Determine the (x, y) coordinate at the center of the cell enclosing the given text.  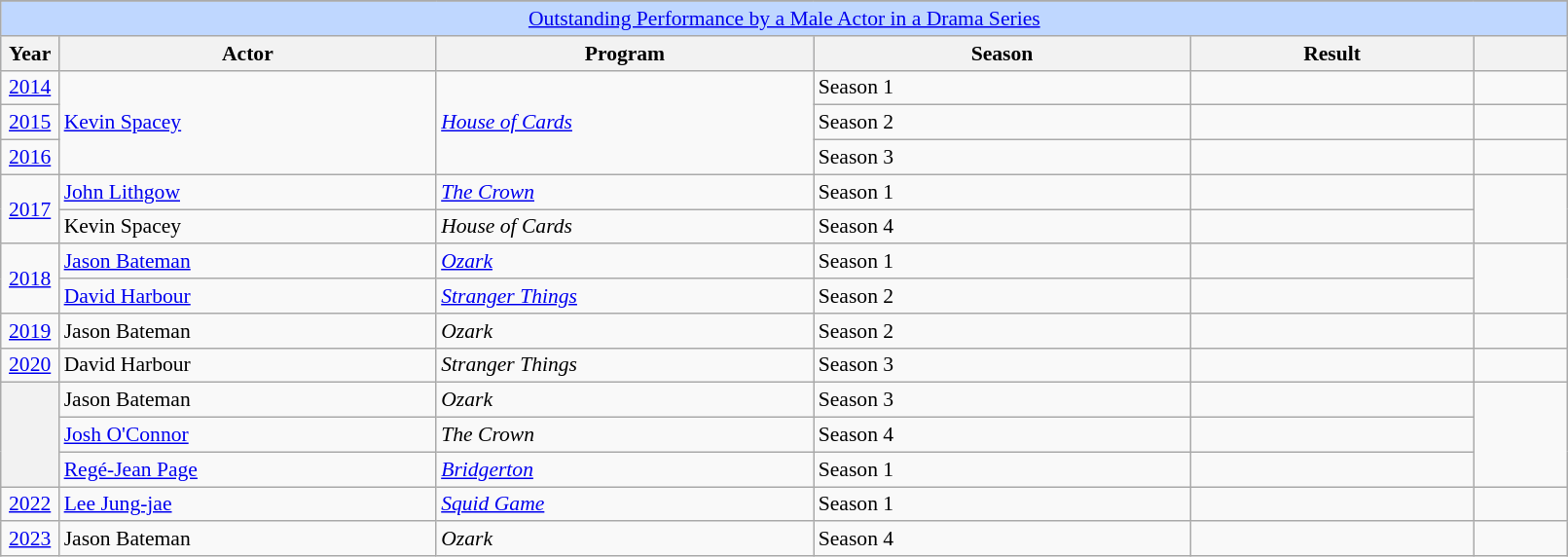
2020 (30, 365)
2016 (30, 158)
Lee Jung-jae (248, 504)
John Lithgow (248, 192)
2017 (30, 208)
2022 (30, 504)
Outstanding Performance by a Male Actor in a Drama Series (784, 19)
2023 (30, 539)
2019 (30, 331)
Program (625, 54)
Result (1331, 54)
2014 (30, 88)
Squid Game (625, 504)
Regé-Jean Page (248, 469)
Season (1003, 54)
Actor (248, 54)
2015 (30, 123)
2018 (30, 278)
Bridgerton (625, 469)
Josh O'Connor (248, 435)
Year (30, 54)
